Identify which cell holds the provided text, then report its [X, Y] central coordinate. 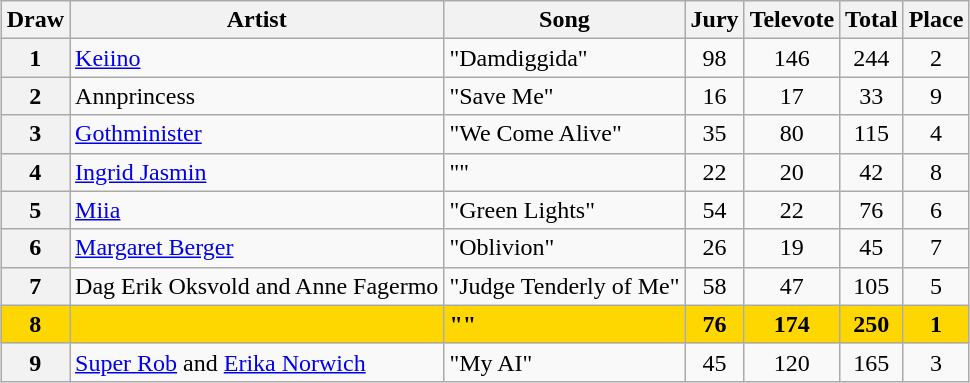
Miia [257, 210]
Margaret Berger [257, 248]
"Save Me" [564, 96]
Ingrid Jasmin [257, 172]
17 [792, 96]
35 [714, 134]
Jury [714, 20]
165 [872, 362]
16 [714, 96]
98 [714, 58]
Dag Erik Oksvold and Anne Fagermo [257, 286]
Gothminister [257, 134]
Annprincess [257, 96]
20 [792, 172]
174 [792, 324]
Keiino [257, 58]
Place [936, 20]
Total [872, 20]
"My AI" [564, 362]
244 [872, 58]
120 [792, 362]
42 [872, 172]
"Judge Tenderly of Me" [564, 286]
80 [792, 134]
"Green Lights" [564, 210]
33 [872, 96]
Song [564, 20]
Draw [35, 20]
19 [792, 248]
105 [872, 286]
58 [714, 286]
115 [872, 134]
146 [792, 58]
Televote [792, 20]
"Damdiggida" [564, 58]
"Oblivion" [564, 248]
26 [714, 248]
47 [792, 286]
Super Rob and Erika Norwich [257, 362]
54 [714, 210]
250 [872, 324]
"We Come Alive" [564, 134]
Artist [257, 20]
